Pinpoint the cell where the given text exists, returning its [X, Y] midpoint coordinate. 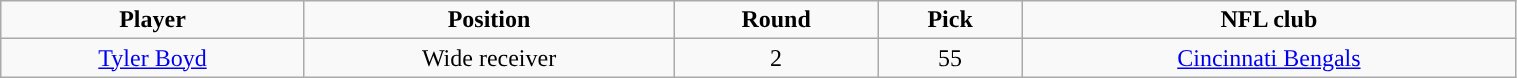
Tyler Boyd [153, 58]
NFL club [1269, 20]
Round [776, 20]
55 [950, 58]
Wide receiver [489, 58]
Position [489, 20]
2 [776, 58]
Pick [950, 20]
Cincinnati Bengals [1269, 58]
Player [153, 20]
